Search for the cell housing the specified text and yield its [X, Y] center coordinate. 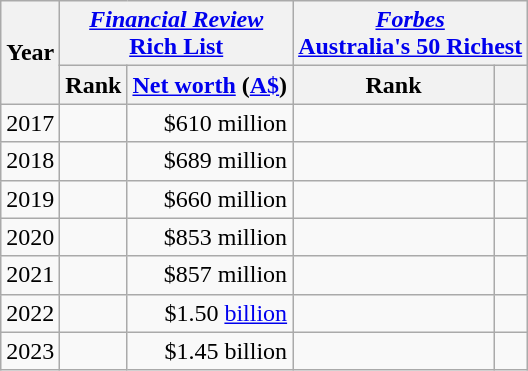
$853 million [210, 237]
$857 million [210, 275]
Net worth (A$) [210, 85]
2022 [30, 313]
$689 million [210, 161]
$1.45 billion [210, 351]
2018 [30, 161]
Financial ReviewRich List [176, 34]
$660 million [210, 199]
2023 [30, 351]
2019 [30, 199]
$1.50 billion [210, 313]
2020 [30, 237]
ForbesAustralia's 50 Richest [410, 34]
2017 [30, 123]
Year [30, 52]
2021 [30, 275]
$610 million [210, 123]
